Locate the cell with the specified text and output its (X, Y) center coordinate. 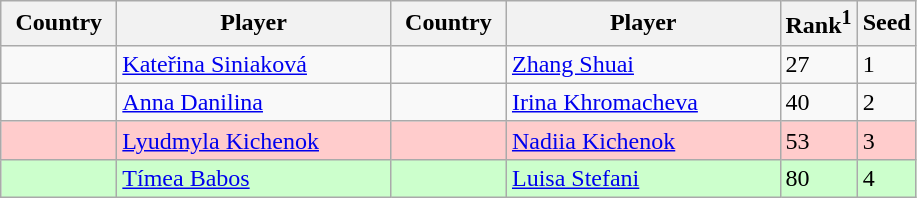
53 (818, 140)
27 (818, 64)
Anna Danilina (254, 102)
1 (886, 64)
Kateřina Siniaková (254, 64)
Nadiia Kichenok (643, 140)
Lyudmyla Kichenok (254, 140)
Rank1 (818, 24)
2 (886, 102)
Seed (886, 24)
Irina Khromacheva (643, 102)
Zhang Shuai (643, 64)
3 (886, 140)
4 (886, 178)
80 (818, 178)
Luisa Stefani (643, 178)
40 (818, 102)
Tímea Babos (254, 178)
